From the cell containing the given text, extract its center point as (X, Y) coordinate. 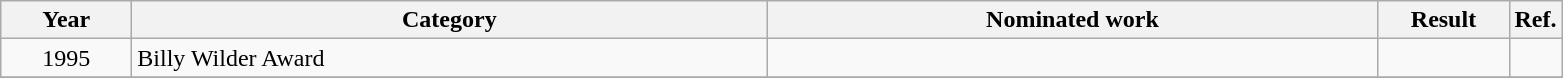
1995 (66, 58)
Result (1444, 20)
Category (450, 20)
Ref. (1536, 20)
Year (66, 20)
Nominated work (1072, 20)
Billy Wilder Award (450, 58)
